Extract the (X, Y) coordinate from the center of the cell holding the provided text.  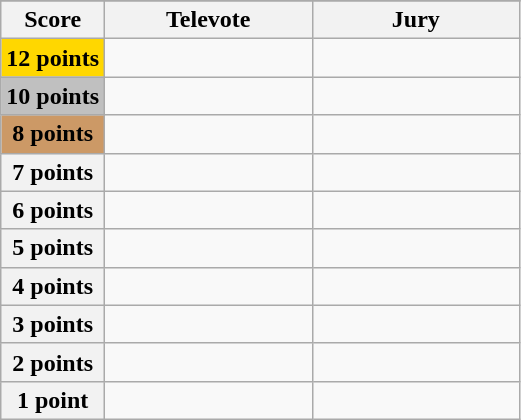
8 points (53, 134)
7 points (53, 172)
12 points (53, 58)
10 points (53, 96)
Televote (209, 20)
6 points (53, 210)
3 points (53, 324)
Jury (416, 20)
Score (53, 20)
1 point (53, 400)
5 points (53, 248)
2 points (53, 362)
4 points (53, 286)
